Detect which cell encompasses the target text, then output its [x, y] center coordinate. 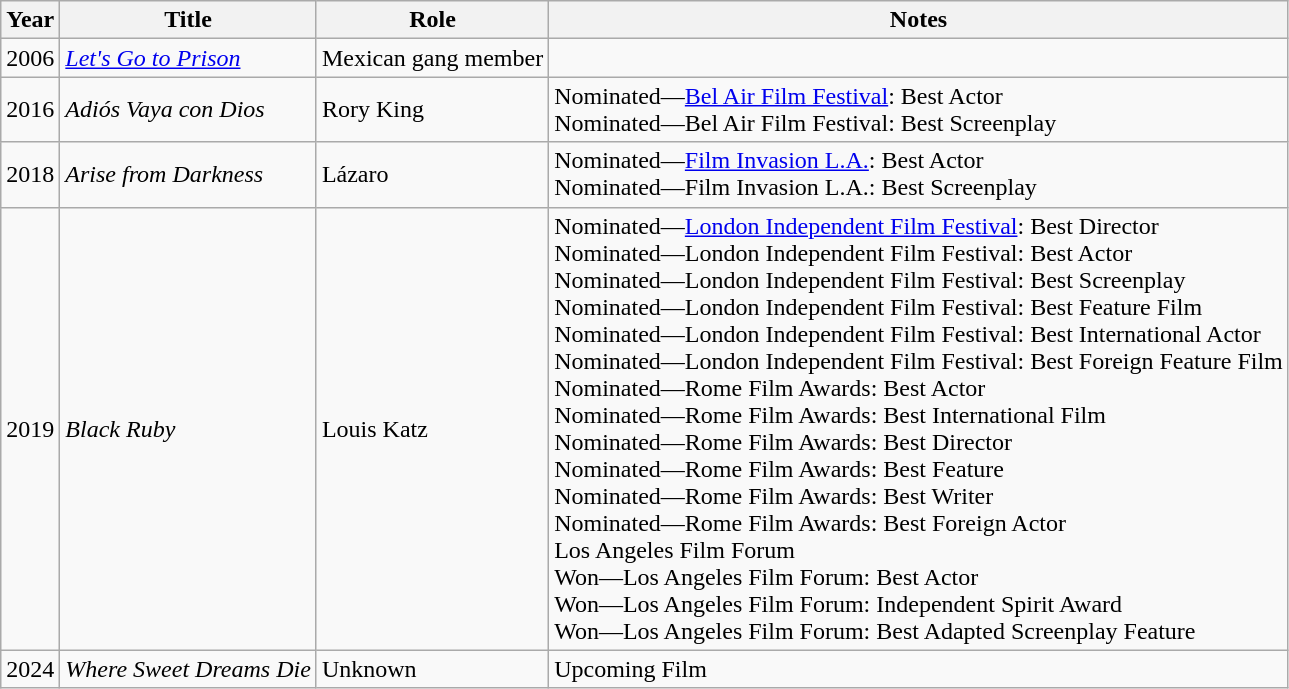
2019 [30, 428]
Upcoming Film [919, 669]
Rory King [432, 110]
Adiós Vaya con Dios [188, 110]
Lázaro [432, 174]
Arise from Darkness [188, 174]
Where Sweet Dreams Die [188, 669]
2006 [30, 58]
Title [188, 20]
Mexican gang member [432, 58]
Year [30, 20]
Notes [919, 20]
2018 [30, 174]
Louis Katz [432, 428]
Let's Go to Prison [188, 58]
Role [432, 20]
Unknown [432, 669]
2024 [30, 669]
2016 [30, 110]
Nominated—Film Invasion L.A.: Best ActorNominated—Film Invasion L.A.: Best Screenplay [919, 174]
Nominated—Bel Air Film Festival: Best ActorNominated—Bel Air Film Festival: Best Screenplay [919, 110]
Black Ruby [188, 428]
